Scan for the cell matching the given text and deliver its (X, Y) coordinate at center. 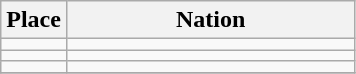
Place (34, 20)
Nation (210, 20)
